Return the [x, y] coordinate for the center point of the cell that contains the specified text.  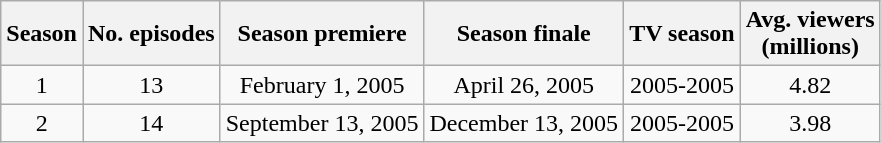
2 [42, 123]
3.98 [810, 123]
December 13, 2005 [524, 123]
1 [42, 85]
April 26, 2005 [524, 85]
February 1, 2005 [322, 85]
September 13, 2005 [322, 123]
Avg. viewers(millions) [810, 34]
13 [151, 85]
No. episodes [151, 34]
14 [151, 123]
TV season [682, 34]
Season [42, 34]
Season finale [524, 34]
Season premiere [322, 34]
4.82 [810, 85]
